Find where the given text appears and provide that cell's center as [x, y] coordinate. 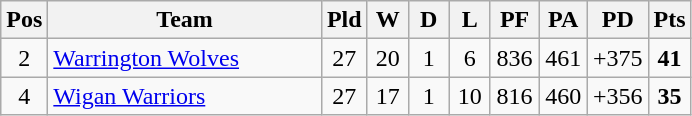
PD [618, 20]
PF [514, 20]
35 [670, 96]
41 [670, 58]
Team [185, 20]
W [388, 20]
10 [470, 96]
L [470, 20]
Pos [24, 20]
+375 [618, 58]
461 [564, 58]
Warrington Wolves [185, 58]
Pts [670, 20]
PA [564, 20]
460 [564, 96]
17 [388, 96]
4 [24, 96]
836 [514, 58]
20 [388, 58]
D [428, 20]
2 [24, 58]
Wigan Warriors [185, 96]
816 [514, 96]
Pld [344, 20]
6 [470, 58]
+356 [618, 96]
